Determine the (x, y) coordinate at the center of the cell enclosing the given text.  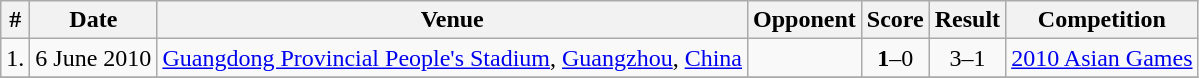
Venue (452, 20)
Guangdong Provincial People's Stadium, Guangzhou, China (452, 58)
Competition (1102, 20)
3–1 (967, 58)
Opponent (805, 20)
1–0 (895, 58)
1. (16, 58)
Result (967, 20)
Score (895, 20)
2010 Asian Games (1102, 58)
6 June 2010 (94, 58)
Date (94, 20)
# (16, 20)
